Find where the given text appears and provide that cell's center as (x, y) coordinate. 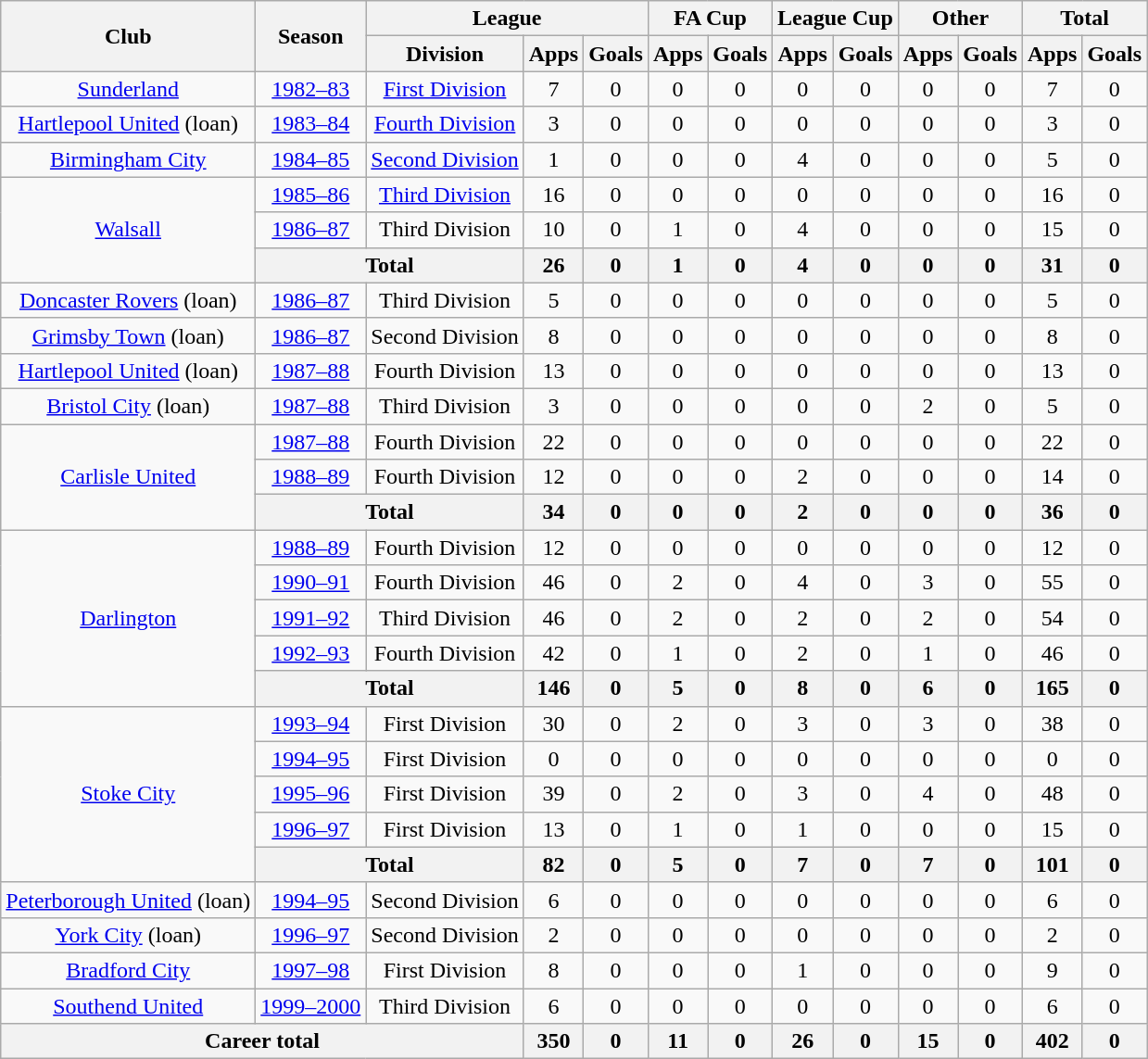
42 (553, 653)
350 (553, 1041)
League Cup (836, 19)
165 (1052, 688)
FA Cup (710, 19)
39 (553, 794)
1992–93 (311, 653)
1999–2000 (311, 1005)
34 (553, 512)
Career total (262, 1041)
38 (1052, 724)
31 (1052, 265)
1982–83 (311, 89)
Bradford City (128, 970)
Other (960, 19)
10 (553, 230)
Sunderland (128, 89)
Club (128, 36)
1995–96 (311, 794)
1990–91 (311, 583)
Walsall (128, 230)
Peterborough United (loan) (128, 900)
1985–86 (311, 195)
30 (553, 724)
Season (311, 36)
League (508, 19)
Carlisle United (128, 477)
Stoke City (128, 794)
402 (1052, 1041)
14 (1052, 477)
Birmingham City (128, 159)
101 (1052, 864)
55 (1052, 583)
1993–94 (311, 724)
1983–84 (311, 124)
48 (1052, 794)
9 (1052, 970)
Grimsby Town (loan) (128, 335)
82 (553, 864)
1991–92 (311, 618)
11 (677, 1041)
Bristol City (loan) (128, 406)
146 (553, 688)
Division (445, 54)
Darlington (128, 618)
54 (1052, 618)
Southend United (128, 1005)
1984–85 (311, 159)
36 (1052, 512)
York City (loan) (128, 935)
1997–98 (311, 970)
Doncaster Rovers (loan) (128, 300)
